Detect which cell encompasses the target text, then output its [x, y] center coordinate. 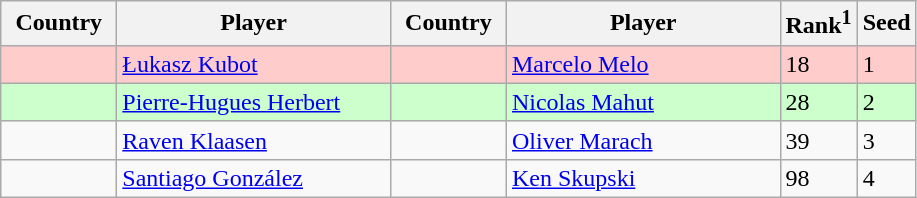
Seed [886, 24]
Raven Klaasen [254, 140]
28 [818, 102]
Pierre-Hugues Herbert [254, 102]
2 [886, 102]
Rank1 [818, 24]
Oliver Marach [643, 140]
Santiago González [254, 178]
98 [818, 178]
1 [886, 64]
Nicolas Mahut [643, 102]
39 [818, 140]
Łukasz Kubot [254, 64]
18 [818, 64]
4 [886, 178]
Ken Skupski [643, 178]
Marcelo Melo [643, 64]
3 [886, 140]
